Scan for the cell matching the given text and deliver its [x, y] coordinate at center. 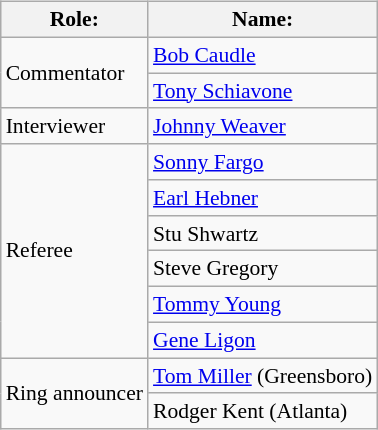
Bob Caudle [262, 55]
Gene Ligon [262, 340]
Role: [74, 20]
Rodger Kent (Atlanta) [262, 411]
Tom Miller (Greensboro) [262, 376]
Commentator [74, 72]
Steve Gregory [262, 269]
Tony Schiavone [262, 91]
Ring announcer [74, 394]
Name: [262, 20]
Interviewer [74, 126]
Stu Shwartz [262, 233]
Sonny Fargo [262, 162]
Earl Hebner [262, 198]
Tommy Young [262, 305]
Johnny Weaver [262, 126]
Referee [74, 251]
